Identify which cell holds the provided text, then report its [x, y] central coordinate. 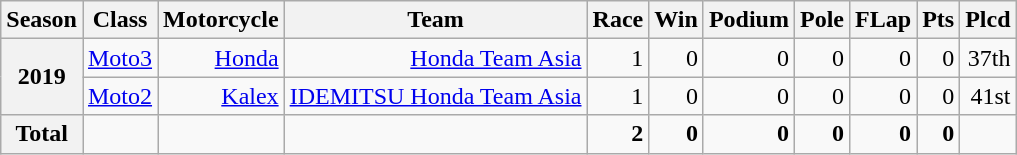
Class [120, 20]
Season [42, 20]
Motorcycle [222, 20]
IDEMITSU Honda Team Asia [436, 96]
2 [618, 134]
Kalex [222, 96]
Race [618, 20]
2019 [42, 77]
Pole [822, 20]
Honda [222, 58]
Pts [938, 20]
Win [676, 20]
Moto3 [120, 58]
Total [42, 134]
Moto2 [120, 96]
FLap [884, 20]
41st [988, 96]
Plcd [988, 20]
Honda Team Asia [436, 58]
Team [436, 20]
Podium [748, 20]
37th [988, 58]
